Identify which cell holds the provided text, then report its [X, Y] central coordinate. 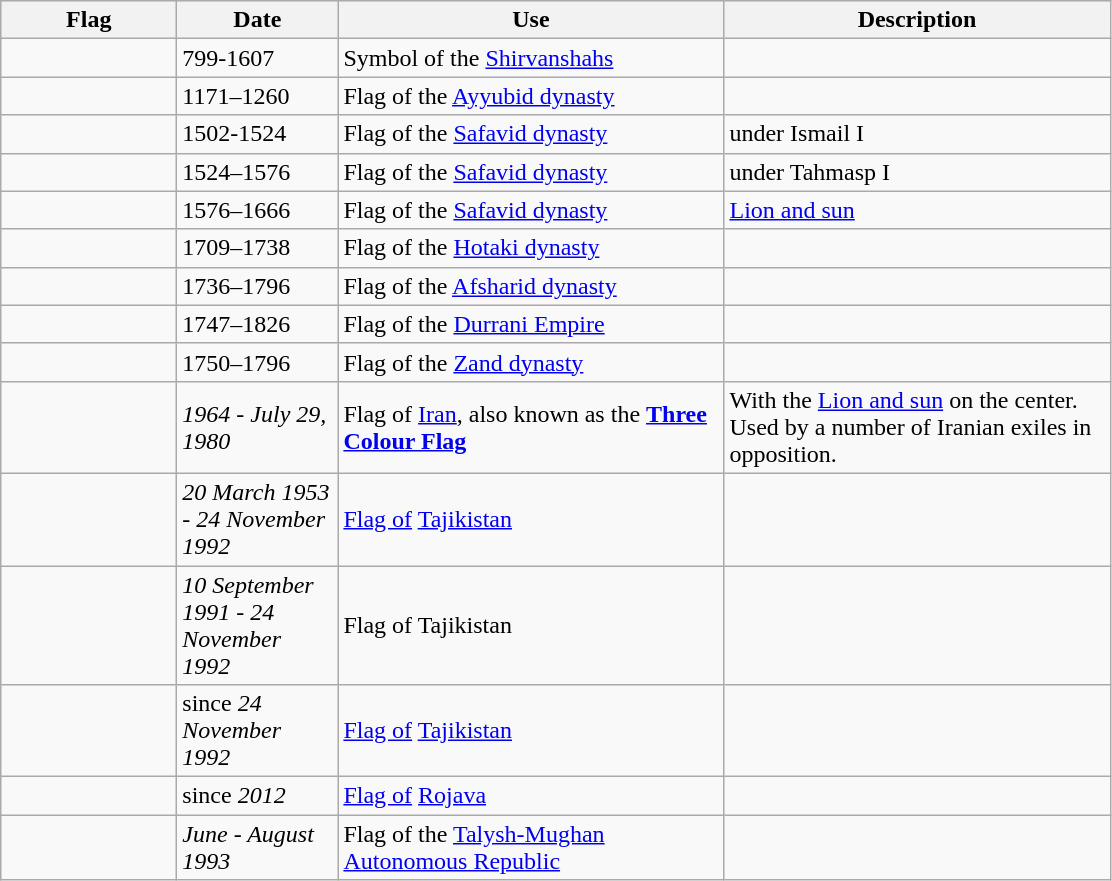
1171–1260 [258, 96]
since 24 November 1992 [258, 731]
1524–1576 [258, 172]
Flag of the Durrani Empire [531, 324]
Flag of the Hotaki dynasty [531, 248]
Use [531, 20]
1576–1666 [258, 210]
20 March 1953 - 24 November 1992 [258, 519]
With the Lion and sun on the center. Used by a number of Iranian exiles in opposition. [917, 427]
Flag of the Talysh-Mughan Autonomous Republic [531, 848]
Flag [89, 20]
Description [917, 20]
Flag of the Ayyubid dynasty [531, 96]
Flag of the Afsharid dynasty [531, 286]
Date [258, 20]
Symbol of the Shirvanshahs [531, 58]
Lion and sun [917, 210]
1502-1524 [258, 134]
under Tahmasp I [917, 172]
Flag of Rojava [531, 796]
799-1607 [258, 58]
under Ismail I [917, 134]
1747–1826 [258, 324]
June - August 1993 [258, 848]
since 2012 [258, 796]
1750–1796 [258, 362]
1709–1738 [258, 248]
Flag of the Zand dynasty [531, 362]
10 September 1991 - 24 November 1992 [258, 626]
1964 - July 29, 1980 [258, 427]
Flag of Iran, also known as the Three Colour Flag [531, 427]
1736–1796 [258, 286]
